Identify which cell holds the provided text, then report its [x, y] central coordinate. 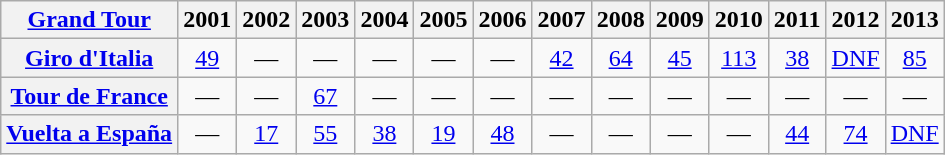
2004 [384, 20]
64 [620, 58]
2006 [502, 20]
2011 [797, 20]
19 [444, 134]
Vuelta a España [90, 134]
Grand Tour [90, 20]
2009 [680, 20]
113 [738, 58]
Tour de France [90, 96]
2012 [856, 20]
42 [562, 58]
49 [208, 58]
48 [502, 134]
17 [266, 134]
2003 [326, 20]
2008 [620, 20]
74 [856, 134]
85 [914, 58]
67 [326, 96]
2013 [914, 20]
Giro d'Italia [90, 58]
2005 [444, 20]
2001 [208, 20]
2007 [562, 20]
44 [797, 134]
2002 [266, 20]
55 [326, 134]
45 [680, 58]
2010 [738, 20]
